Capture the cell that displays the provided text and extract its [x, y] central coordinate. 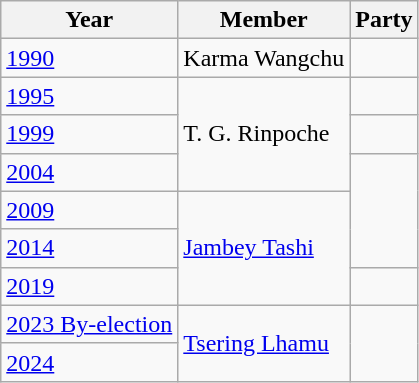
1990 [90, 58]
Member [264, 20]
Jambey Tashi [264, 248]
2023 By-election [90, 324]
2009 [90, 210]
2014 [90, 248]
T. G. Rinpoche [264, 134]
2004 [90, 172]
Party [384, 20]
1995 [90, 96]
2019 [90, 286]
Karma Wangchu [264, 58]
2024 [90, 362]
Year [90, 20]
Tsering Lhamu [264, 343]
1999 [90, 134]
